Locate the cell with the specified text and output its (X, Y) center coordinate. 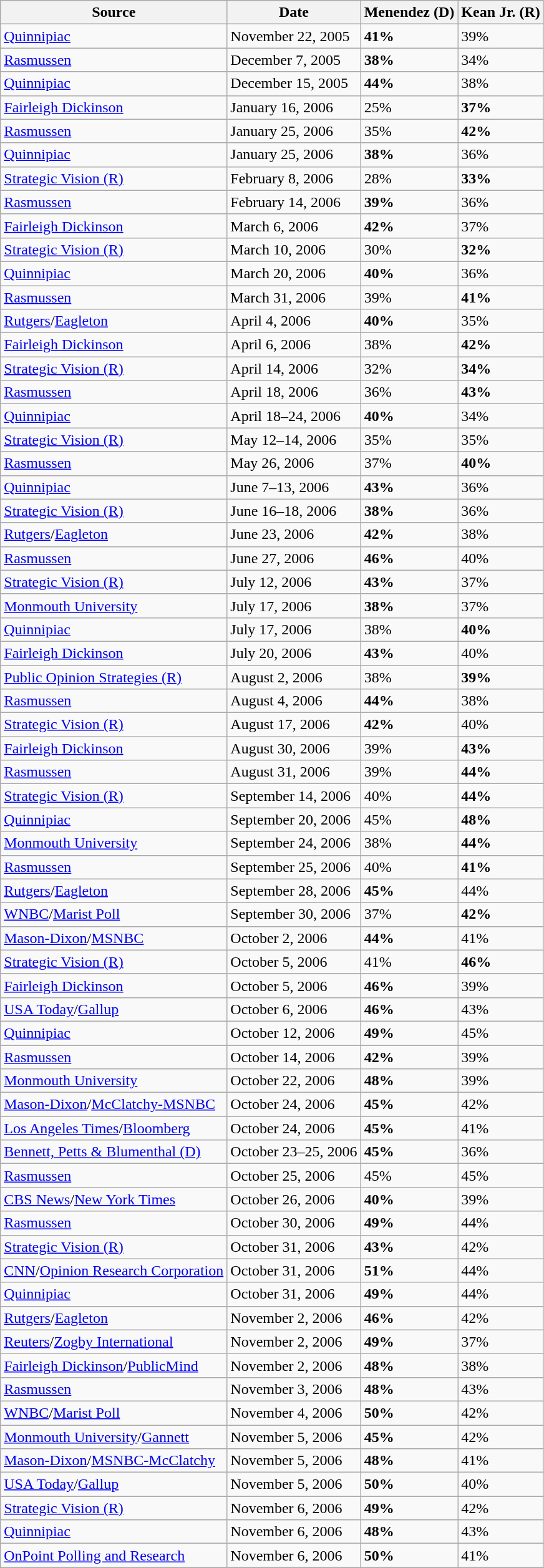
Kean Jr. (R) (501, 12)
June 23, 2006 (294, 535)
September 25, 2006 (294, 867)
28% (409, 178)
Menendez (D) (409, 12)
October 2, 2006 (294, 938)
December 7, 2005 (294, 60)
Mason-Dixon/McClatchy-MSNBC (114, 1105)
March 6, 2006 (294, 226)
June 7–13, 2006 (294, 487)
May 26, 2006 (294, 463)
CNN/Opinion Research Corporation (114, 1270)
OnPoint Polling and Research (114, 1556)
October 26, 2006 (294, 1199)
November 3, 2006 (294, 1389)
August 31, 2006 (294, 772)
Source (114, 12)
Reuters/Zogby International (114, 1342)
October 22, 2006 (294, 1081)
Monmouth University/Gannett (114, 1436)
August 2, 2006 (294, 677)
February 8, 2006 (294, 178)
March 31, 2006 (294, 298)
June 27, 2006 (294, 558)
September 30, 2006 (294, 914)
September 24, 2006 (294, 843)
June 16–18, 2006 (294, 511)
April 18, 2006 (294, 392)
October 25, 2006 (294, 1176)
Fairleigh Dickinson/PublicMind (114, 1365)
December 15, 2005 (294, 84)
April 4, 2006 (294, 321)
October 23–25, 2006 (294, 1152)
April 14, 2006 (294, 369)
October 6, 2006 (294, 1009)
April 6, 2006 (294, 345)
Mason-Dixon/MSNBC (114, 938)
May 12–14, 2006 (294, 440)
Bennett, Petts & Blumenthal (D) (114, 1152)
51% (409, 1270)
Los Angeles Times/Bloomberg (114, 1128)
March 20, 2006 (294, 273)
October 30, 2006 (294, 1223)
April 18–24, 2006 (294, 416)
October 12, 2006 (294, 1033)
November 22, 2005 (294, 36)
Date (294, 12)
July 12, 2006 (294, 582)
August 30, 2006 (294, 748)
30% (409, 249)
25% (409, 107)
October 14, 2006 (294, 1057)
August 4, 2006 (294, 701)
CBS News/New York Times (114, 1199)
September 20, 2006 (294, 820)
August 17, 2006 (294, 725)
February 14, 2006 (294, 202)
January 16, 2006 (294, 107)
November 4, 2006 (294, 1413)
September 28, 2006 (294, 891)
September 14, 2006 (294, 796)
33% (501, 178)
March 10, 2006 (294, 249)
Public Opinion Strategies (R) (114, 677)
Mason-Dixon/MSNBC-McClatchy (114, 1461)
July 20, 2006 (294, 653)
